Scan for the cell matching the given text and deliver its [X, Y] coordinate at center. 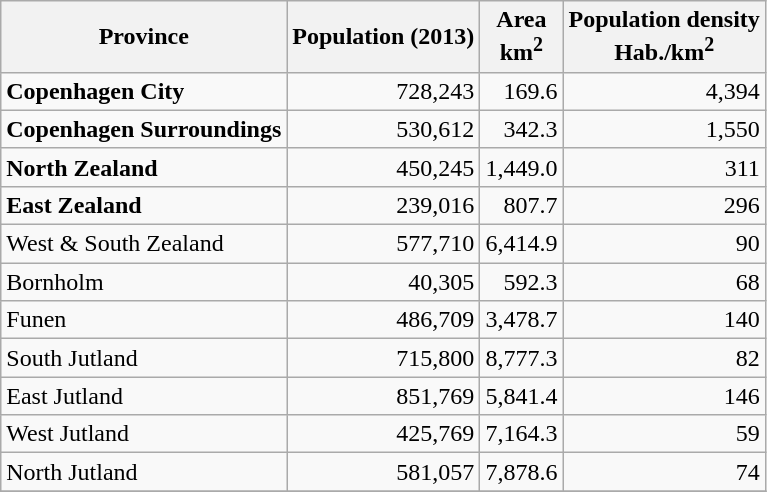
90 [664, 244]
Copenhagen City [144, 91]
Bornholm [144, 282]
Population (2013) [384, 37]
Area km2 [522, 37]
Province [144, 37]
6,414.9 [522, 244]
Population density Hab./km2 [664, 37]
1,449.0 [522, 167]
296 [664, 205]
3,478.7 [522, 320]
South Jutland [144, 358]
342.3 [522, 129]
169.6 [522, 91]
728,243 [384, 91]
486,709 [384, 320]
7,164.3 [522, 434]
311 [664, 167]
140 [664, 320]
4,394 [664, 91]
450,245 [384, 167]
East Jutland [144, 396]
851,769 [384, 396]
1,550 [664, 129]
581,057 [384, 472]
West Jutland [144, 434]
8,777.3 [522, 358]
40,305 [384, 282]
West & South Zealand [144, 244]
Copenhagen Surroundings [144, 129]
7,878.6 [522, 472]
577,710 [384, 244]
807.7 [522, 205]
5,841.4 [522, 396]
592.3 [522, 282]
East Zealand [144, 205]
North Jutland [144, 472]
68 [664, 282]
74 [664, 472]
715,800 [384, 358]
North Zealand [144, 167]
239,016 [384, 205]
82 [664, 358]
530,612 [384, 129]
146 [664, 396]
59 [664, 434]
425,769 [384, 434]
Funen [144, 320]
